Pinpoint the cell where the given text exists, returning its (x, y) midpoint coordinate. 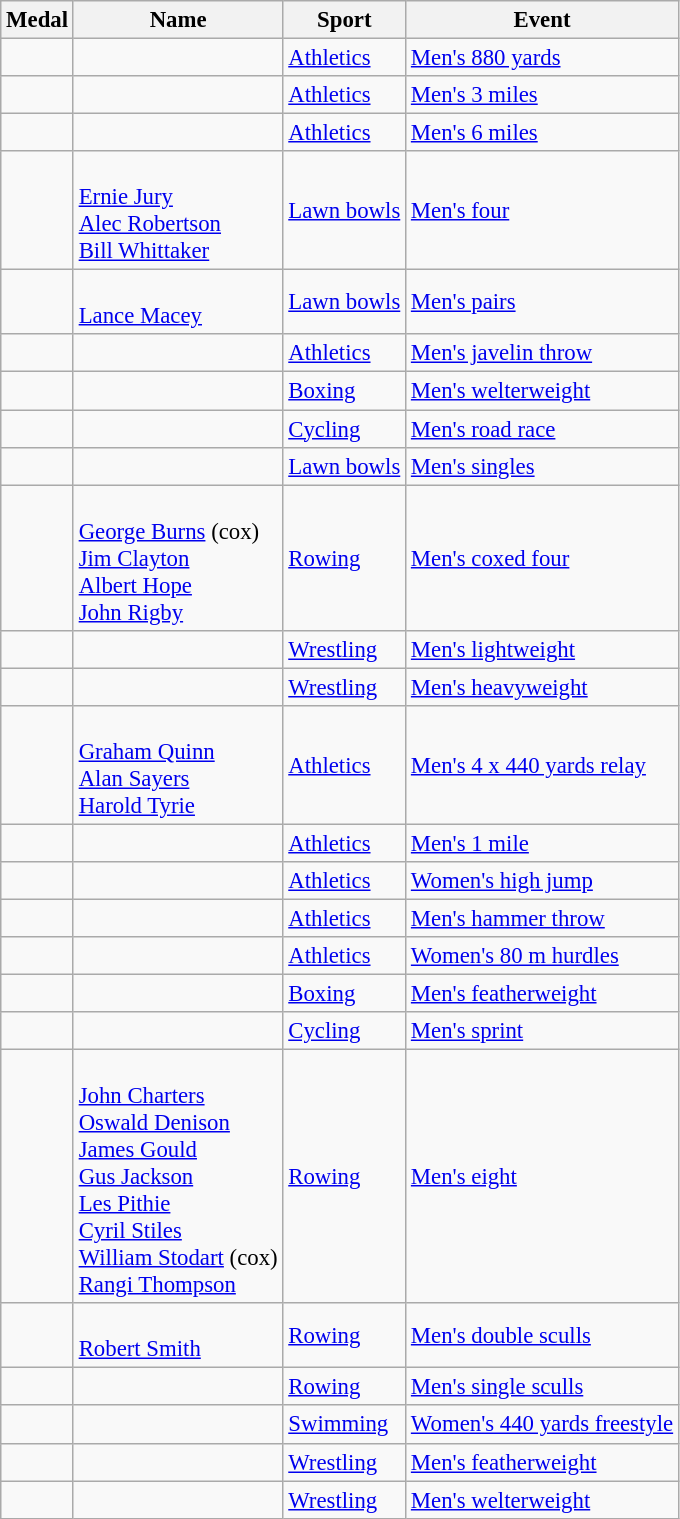
Event (542, 20)
Men's hammer throw (542, 918)
Men's 4 x 440 yards relay (542, 766)
Women's 440 yards freestyle (542, 1425)
Men's sprint (542, 1031)
Men's road race (542, 429)
Women's 80 m hurdles (542, 956)
Men's double sculls (542, 1336)
John ChartersOswald DenisonJames GouldGus JacksonLes PithieCyril StilesWilliam Stodart (cox)Rangi Thompson (178, 1177)
Men's eight (542, 1177)
George Burns (cox)Jim ClaytonAlbert HopeJohn Rigby (178, 558)
Men's pairs (542, 302)
Graham QuinnAlan SayersHarold Tyrie (178, 766)
Men's heavyweight (542, 687)
Medal (38, 20)
Men's four (542, 210)
Men's 6 miles (542, 133)
Sport (344, 20)
Robert Smith (178, 1336)
Men's javelin throw (542, 353)
Men's 880 yards (542, 58)
Women's high jump (542, 881)
Men's 3 miles (542, 95)
Lance Macey (178, 302)
Men's single sculls (542, 1387)
Men's lightweight (542, 649)
Swimming (344, 1425)
Name (178, 20)
Ernie JuryAlec RobertsonBill Whittaker (178, 210)
Men's coxed four (542, 558)
Men's 1 mile (542, 843)
Men's singles (542, 466)
